For the text-containing cell, return its midpoint in [X, Y] coordinate format. 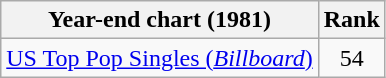
US Top Pop Singles (Billboard) [160, 58]
54 [352, 58]
Year-end chart (1981) [160, 20]
Rank [352, 20]
